Capture the cell that displays the provided text and extract its [x, y] central coordinate. 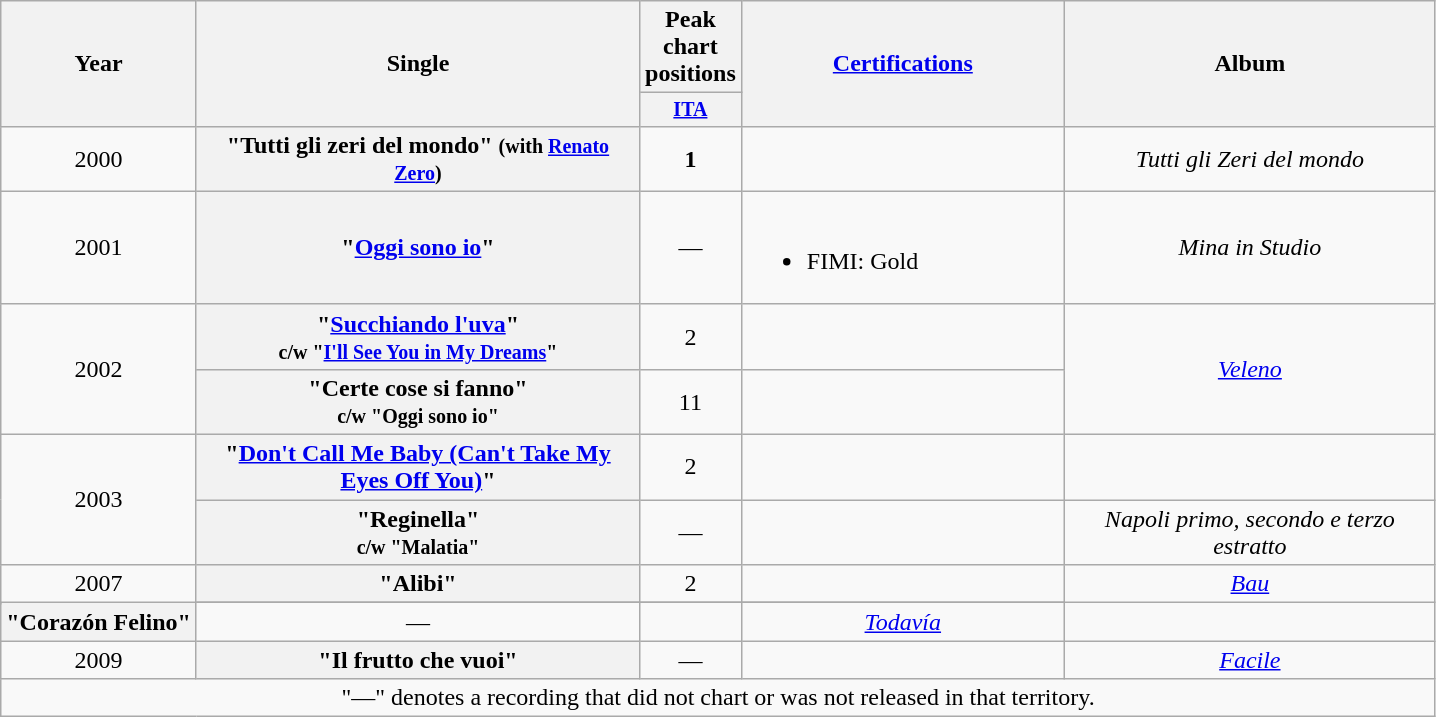
"Reginella"c/w "Malatia" [418, 532]
FIMI: Gold [902, 248]
Peak chart positions [691, 47]
"Certe cose si fanno"c/w "Oggi sono io" [418, 402]
"Il frutto che vuoi" [418, 660]
2002 [99, 369]
Napoli primo, secondo e terzo estratto [1250, 532]
1 [691, 158]
11 [691, 402]
2003 [99, 500]
Year [99, 64]
"—" denotes a recording that did not chart or was not released in that territory. [718, 698]
2007 [99, 584]
"Don't Call Me Baby (Can't Take My Eyes Off You)" [418, 468]
ITA [691, 110]
"Alibi" [418, 584]
Tutti gli Zeri del mondo [1250, 158]
Certifications [902, 64]
Bau [1250, 584]
2000 [99, 158]
Album [1250, 64]
"Oggi sono io" [418, 248]
2009 [99, 660]
Todavía [902, 622]
"Tutti gli zeri del mondo" (with Renato Zero) [418, 158]
Mina in Studio [1250, 248]
Single [418, 64]
Facile [1250, 660]
2001 [99, 248]
Veleno [1250, 369]
"Succhiando l'uva"c/w "I'll See You in My Dreams" [418, 336]
"Corazón Felino" [99, 622]
